Find where the given text appears and provide that cell's center as (X, Y) coordinate. 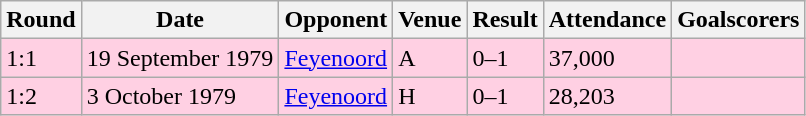
Round (41, 20)
1:2 (41, 96)
Result (505, 20)
H (430, 96)
1:1 (41, 58)
3 October 1979 (180, 96)
Venue (430, 20)
Goalscorers (738, 20)
19 September 1979 (180, 58)
Opponent (336, 20)
Date (180, 20)
A (430, 58)
28,203 (607, 96)
Attendance (607, 20)
37,000 (607, 58)
